Output the [x, y] coordinate of the center of the cell containing the given text.  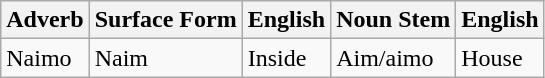
Naim [166, 58]
Noun Stem [394, 20]
Inside [286, 58]
Naimo [45, 58]
Surface Form [166, 20]
House [500, 58]
Aim/aimo [394, 58]
Adverb [45, 20]
